For the text-containing cell, return its midpoint in (x, y) coordinate format. 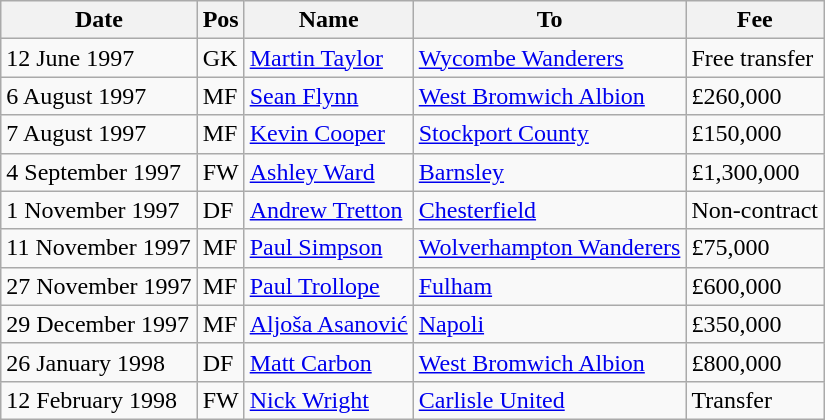
Free transfer (755, 58)
Nick Wright (328, 400)
£800,000 (755, 362)
Paul Simpson (328, 248)
27 November 1997 (99, 286)
Andrew Tretton (328, 210)
Transfer (755, 400)
Barnsley (550, 172)
Wycombe Wanderers (550, 58)
£260,000 (755, 96)
Carlisle United (550, 400)
29 December 1997 (99, 324)
Aljoša Asanović (328, 324)
Sean Flynn (328, 96)
Non-contract (755, 210)
To (550, 20)
11 November 1997 (99, 248)
6 August 1997 (99, 96)
Ashley Ward (328, 172)
Fee (755, 20)
Name (328, 20)
Matt Carbon (328, 362)
7 August 1997 (99, 134)
12 February 1998 (99, 400)
Pos (220, 20)
26 January 1998 (99, 362)
Paul Trollope (328, 286)
Fulham (550, 286)
Kevin Cooper (328, 134)
Martin Taylor (328, 58)
GK (220, 58)
4 September 1997 (99, 172)
Napoli (550, 324)
Date (99, 20)
£75,000 (755, 248)
£600,000 (755, 286)
Wolverhampton Wanderers (550, 248)
£350,000 (755, 324)
1 November 1997 (99, 210)
12 June 1997 (99, 58)
Stockport County (550, 134)
£1,300,000 (755, 172)
£150,000 (755, 134)
Chesterfield (550, 210)
